Search for the cell housing the specified text and yield its [x, y] center coordinate. 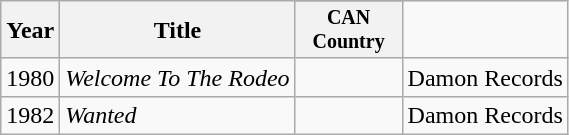
Title [178, 30]
Year [30, 30]
1980 [30, 77]
Wanted [178, 115]
1982 [30, 115]
Welcome To The Rodeo [178, 77]
CAN Country [348, 30]
